Pinpoint the cell where the given text exists, returning its [x, y] midpoint coordinate. 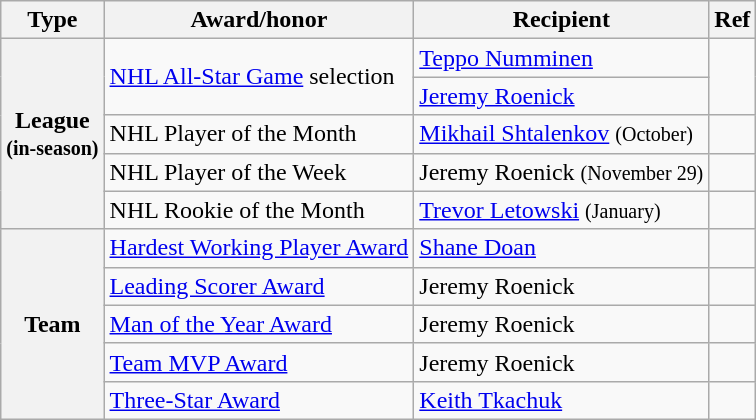
Man of the Year Award [259, 324]
Hardest Working Player Award [259, 248]
Trevor Letowski (January) [562, 210]
Mikhail Shtalenkov (October) [562, 134]
NHL Rookie of the Month [259, 210]
Three-Star Award [259, 400]
Ref [732, 20]
Teppo Numminen [562, 58]
Recipient [562, 20]
NHL All-Star Game selection [259, 77]
Award/honor [259, 20]
League(in-season) [52, 134]
Leading Scorer Award [259, 286]
Shane Doan [562, 248]
NHL Player of the Week [259, 172]
Team MVP Award [259, 362]
Jeremy Roenick (November 29) [562, 172]
Type [52, 20]
Team [52, 324]
Keith Tkachuk [562, 400]
NHL Player of the Month [259, 134]
